Identify which cell holds the provided text, then report its (x, y) central coordinate. 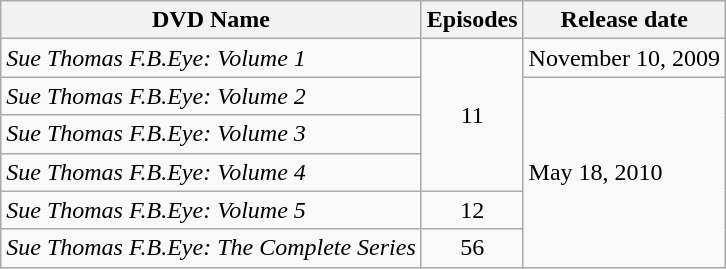
Release date (624, 20)
Sue Thomas F.B.Eye: Volume 1 (212, 58)
Sue Thomas F.B.Eye: Volume 3 (212, 134)
56 (472, 248)
Sue Thomas F.B.Eye: The Complete Series (212, 248)
Sue Thomas F.B.Eye: Volume 5 (212, 210)
May 18, 2010 (624, 172)
November 10, 2009 (624, 58)
Sue Thomas F.B.Eye: Volume 2 (212, 96)
Episodes (472, 20)
11 (472, 115)
DVD Name (212, 20)
12 (472, 210)
Sue Thomas F.B.Eye: Volume 4 (212, 172)
